Return the (x, y) coordinate for the center point of the cell that contains the specified text.  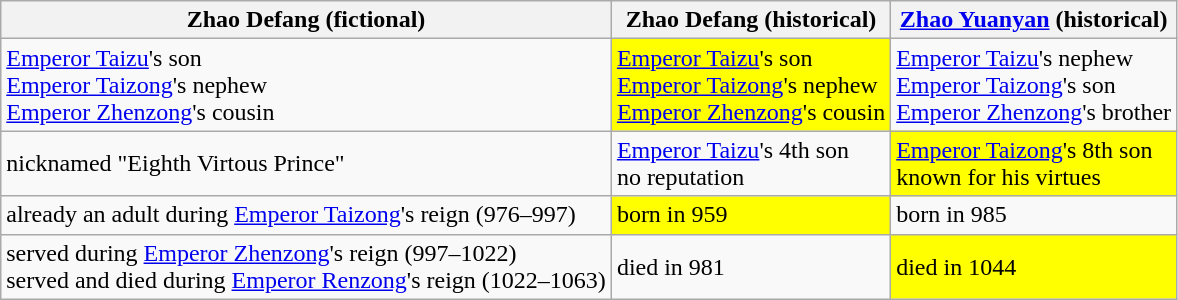
died in 1044 (1034, 266)
born in 985 (1034, 215)
Emperor Taizu's 4th sonno reputation (750, 164)
already an adult during Emperor Taizong's reign (976–997) (306, 215)
Emperor Taizong's 8th sonknown for his virtues (1034, 164)
Zhao Defang (fictional) (306, 20)
Zhao Yuanyan (historical) (1034, 20)
nicknamed "Eighth Virtous Prince" (306, 164)
Zhao Defang (historical) (750, 20)
died in 981 (750, 266)
served during Emperor Zhenzong's reign (997–1022) served and died during Emperor Renzong's reign (1022–1063) (306, 266)
born in 959 (750, 215)
Emperor Taizu's nephewEmperor Taizong's sonEmperor Zhenzong's brother (1034, 85)
